Return the (x, y) coordinate for the center point of the cell that contains the specified text.  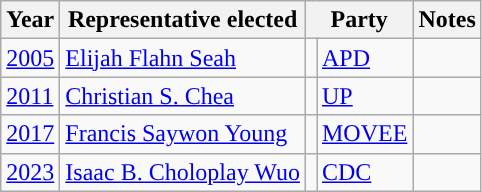
2005 (30, 58)
APD (364, 58)
Francis Saywon Young (183, 134)
MOVEE (364, 134)
2023 (30, 172)
CDC (364, 172)
Isaac B. Choloplay Wuo (183, 172)
Party (358, 20)
Christian S. Chea (183, 96)
2011 (30, 96)
Notes (447, 20)
Representative elected (183, 20)
UP (364, 96)
Year (30, 20)
Elijah Flahn Seah (183, 58)
2017 (30, 134)
